Return the [X, Y] coordinate for the center point of the cell that contains the specified text.  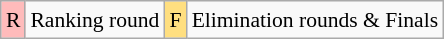
Elimination rounds & Finals [316, 20]
R [14, 20]
Ranking round [94, 20]
F [175, 20]
